Scan for the cell matching the given text and deliver its (x, y) coordinate at center. 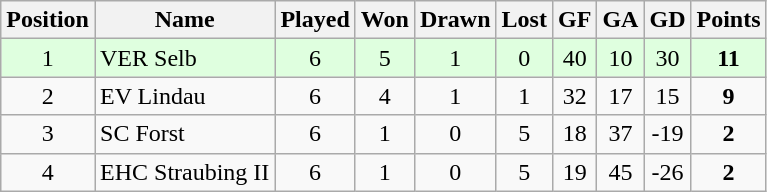
Drawn (455, 20)
GD (668, 20)
9 (728, 96)
40 (574, 58)
17 (620, 96)
-26 (668, 172)
GA (620, 20)
Won (384, 20)
GF (574, 20)
Name (184, 20)
15 (668, 96)
Played (315, 20)
37 (620, 134)
Points (728, 20)
30 (668, 58)
Position (48, 20)
-19 (668, 134)
32 (574, 96)
VER Selb (184, 58)
18 (574, 134)
45 (620, 172)
Lost (524, 20)
EV Lindau (184, 96)
EHC Straubing II (184, 172)
10 (620, 58)
SC Forst (184, 134)
3 (48, 134)
19 (574, 172)
11 (728, 58)
